Find where the given text appears and provide that cell's center as [x, y] coordinate. 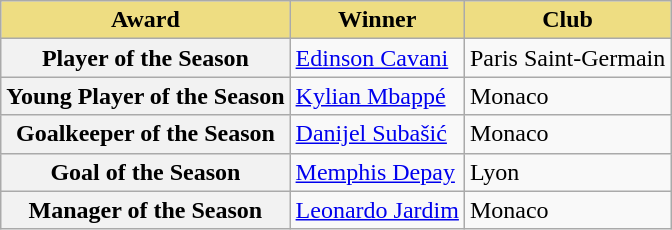
Winner [377, 20]
Goalkeeper of the Season [146, 134]
Player of the Season [146, 58]
Club [567, 20]
Young Player of the Season [146, 96]
Manager of the Season [146, 210]
Paris Saint-Germain [567, 58]
Danijel Subašić [377, 134]
Award [146, 20]
Memphis Depay [377, 172]
Kylian Mbappé [377, 96]
Leonardo Jardim [377, 210]
Lyon [567, 172]
Goal of the Season [146, 172]
Edinson Cavani [377, 58]
